Capture the cell that displays the provided text and extract its [X, Y] central coordinate. 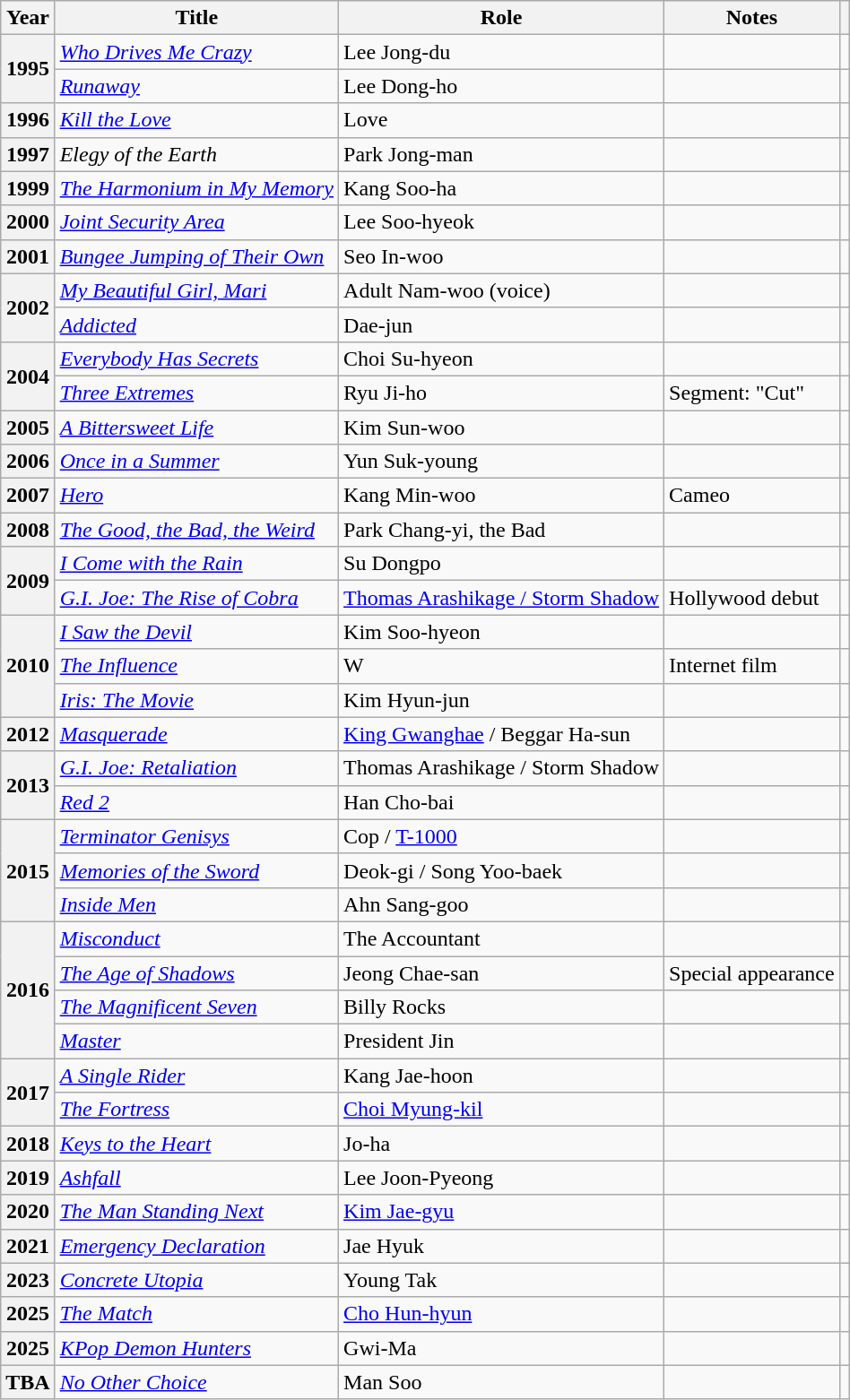
Everybody Has Secrets [196, 359]
My Beautiful Girl, Mari [196, 290]
Park Jong-man [502, 154]
A Single Rider [196, 1076]
The Accountant [502, 938]
Cop / T-1000 [502, 836]
The Magnificent Seven [196, 1007]
Misconduct [196, 938]
Gwi-Ma [502, 1348]
Joint Security Area [196, 222]
Jeong Chae-san [502, 972]
2012 [28, 734]
No Other Choice [196, 1382]
W [502, 666]
Kang Soo-ha [502, 188]
2020 [28, 1212]
King Gwanghae / Beggar Ha-sun [502, 734]
Terminator Genisys [196, 836]
2005 [28, 428]
Lee Joon-Pyeong [502, 1178]
Year [28, 18]
Inside Men [196, 904]
Lee Soo-hyeok [502, 222]
2016 [28, 990]
Love [502, 120]
TBA [28, 1382]
2010 [28, 666]
Bungee Jumping of Their Own [196, 256]
2000 [28, 222]
KPop Demon Hunters [196, 1348]
Man Soo [502, 1382]
2004 [28, 376]
Lee Dong-ho [502, 86]
Notes [752, 18]
Who Drives Me Crazy [196, 52]
2006 [28, 462]
Seo In-woo [502, 256]
I Come with the Rain [196, 564]
Title [196, 18]
Hero [196, 496]
Jo-ha [502, 1144]
Kang Jae-hoon [502, 1076]
1995 [28, 69]
Choi Myung-kil [502, 1110]
Masquerade [196, 734]
Cho Hun-hyun [502, 1314]
Kang Min-woo [502, 496]
Dae-jun [502, 324]
Hollywood debut [752, 598]
Young Tak [502, 1280]
1999 [28, 188]
Iris: The Movie [196, 700]
Kill the Love [196, 120]
The Match [196, 1314]
2021 [28, 1246]
Deok-gi / Song Yoo-baek [502, 870]
2009 [28, 581]
The Harmonium in My Memory [196, 188]
Park Chang-yi, the Bad [502, 530]
Once in a Summer [196, 462]
The Age of Shadows [196, 972]
Jae Hyuk [502, 1246]
Kim Hyun-jun [502, 700]
Elegy of the Earth [196, 154]
G.I. Joe: The Rise of Cobra [196, 598]
2023 [28, 1280]
Kim Jae-gyu [502, 1212]
President Jin [502, 1041]
Han Cho-bai [502, 802]
2008 [28, 530]
Internet film [752, 666]
Addicted [196, 324]
Role [502, 18]
The Influence [196, 666]
Kim Sun-woo [502, 428]
G.I. Joe: Retaliation [196, 768]
1996 [28, 120]
Lee Jong-du [502, 52]
A Bittersweet Life [196, 428]
Ashfall [196, 1178]
Runaway [196, 86]
2018 [28, 1144]
Su Dongpo [502, 564]
Keys to the Heart [196, 1144]
The Good, the Bad, the Weird [196, 530]
The Fortress [196, 1110]
Billy Rocks [502, 1007]
2007 [28, 496]
Choi Su-hyeon [502, 359]
2017 [28, 1093]
Kim Soo-hyeon [502, 632]
2015 [28, 870]
Red 2 [196, 802]
Cameo [752, 496]
Ryu Ji-ho [502, 393]
1997 [28, 154]
Special appearance [752, 972]
2001 [28, 256]
Ahn Sang-goo [502, 904]
Segment: "Cut" [752, 393]
Three Extremes [196, 393]
2013 [28, 785]
2002 [28, 307]
Adult Nam-woo (voice) [502, 290]
Yun Suk-young [502, 462]
The Man Standing Next [196, 1212]
Master [196, 1041]
Concrete Utopia [196, 1280]
2019 [28, 1178]
I Saw the Devil [196, 632]
Emergency Declaration [196, 1246]
Memories of the Sword [196, 870]
